Identify which cell holds the provided text, then report its [X, Y] central coordinate. 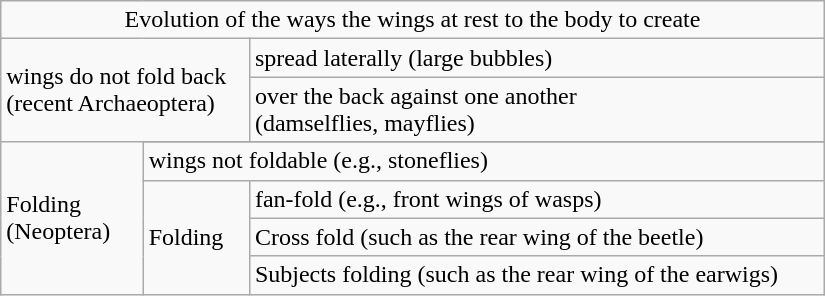
Evolution of the ways the wings at rest to the body to create [413, 20]
Folding (Neoptera) [72, 218]
wings do not fold back (recent Archaeoptera) [126, 90]
over the back against one another (damselflies, mayflies) [536, 110]
Subjects folding (such as the rear wing of the earwigs) [536, 275]
wings not foldable (e.g., stoneflies) [484, 161]
Folding [196, 237]
spread laterally (large bubbles) [536, 58]
Cross fold (such as the rear wing of the beetle) [536, 237]
fan-fold (e.g., front wings of wasps) [536, 199]
